Detect which cell encompasses the target text, then output its [X, Y] center coordinate. 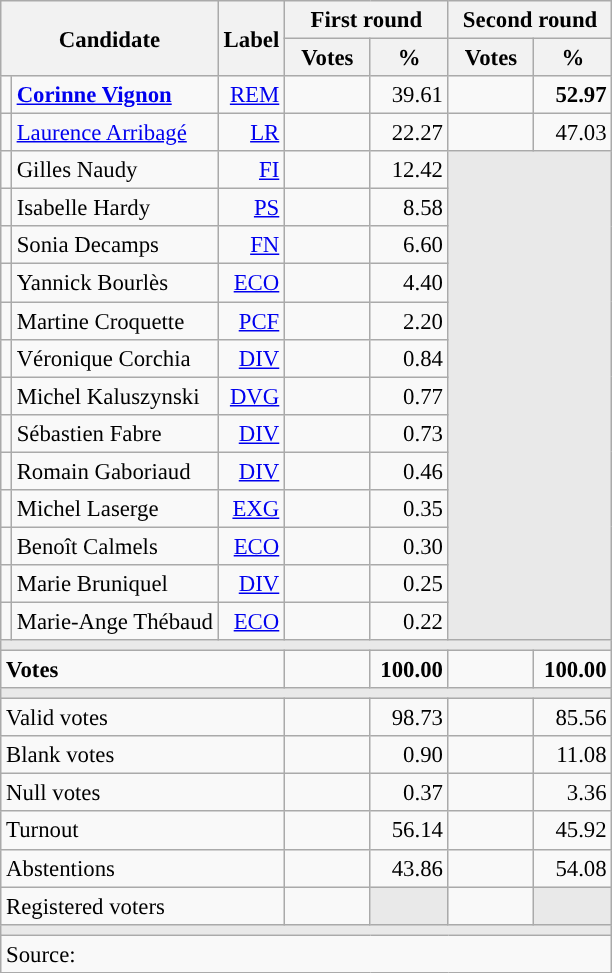
Candidate [110, 38]
LR [251, 133]
FI [251, 170]
Corinne Vignon [114, 95]
Sébastien Fabre [114, 433]
22.27 [409, 133]
Second round [530, 20]
Null votes [143, 793]
3.36 [573, 793]
0.22 [409, 621]
First round [367, 20]
Label [251, 38]
Abstentions [143, 868]
0.77 [409, 396]
PCF [251, 321]
0.46 [409, 471]
12.42 [409, 170]
45.92 [573, 831]
98.73 [409, 718]
Isabelle Hardy [114, 208]
PS [251, 208]
Sonia Decamps [114, 245]
0.35 [409, 509]
85.56 [573, 718]
FN [251, 245]
Romain Gaboriaud [114, 471]
2.20 [409, 321]
8.58 [409, 208]
Blank votes [143, 755]
43.86 [409, 868]
REM [251, 95]
0.30 [409, 546]
52.97 [573, 95]
Michel Laserge [114, 509]
Michel Kaluszynski [114, 396]
EXG [251, 509]
0.84 [409, 358]
47.03 [573, 133]
Marie Bruniquel [114, 584]
0.73 [409, 433]
Source: [306, 954]
DVG [251, 396]
11.08 [573, 755]
Marie-Ange Thébaud [114, 621]
0.90 [409, 755]
6.60 [409, 245]
Registered voters [143, 906]
4.40 [409, 283]
Véronique Corchia [114, 358]
0.37 [409, 793]
0.25 [409, 584]
56.14 [409, 831]
Martine Croquette [114, 321]
Turnout [143, 831]
Yannick Bourlès [114, 283]
Laurence Arribagé [114, 133]
Benoît Calmels [114, 546]
Valid votes [143, 718]
54.08 [573, 868]
Gilles Naudy [114, 170]
39.61 [409, 95]
